Scan for the cell matching the given text and deliver its (x, y) coordinate at center. 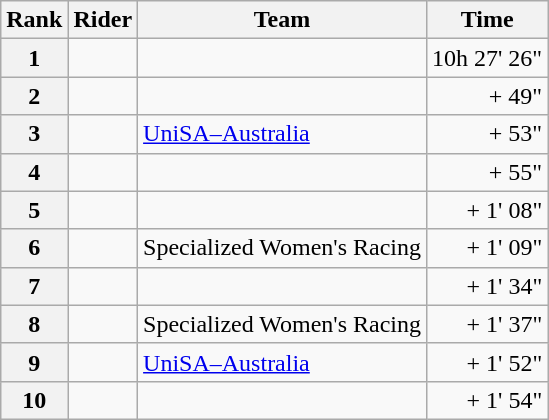
+ 1' 52" (488, 362)
9 (34, 362)
3 (34, 134)
6 (34, 248)
10 (34, 400)
+ 1' 09" (488, 248)
Team (282, 20)
8 (34, 324)
+ 1' 34" (488, 286)
7 (34, 286)
Rider (103, 20)
2 (34, 96)
10h 27' 26" (488, 58)
+ 1' 54" (488, 400)
+ 55" (488, 172)
+ 49" (488, 96)
Rank (34, 20)
Time (488, 20)
+ 53" (488, 134)
4 (34, 172)
+ 1' 37" (488, 324)
5 (34, 210)
+ 1' 08" (488, 210)
1 (34, 58)
